Find where the given text appears and provide that cell's center as [x, y] coordinate. 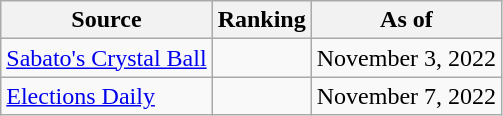
As of [406, 20]
November 7, 2022 [406, 96]
Ranking [262, 20]
November 3, 2022 [406, 58]
Sabato's Crystal Ball [106, 58]
Elections Daily [106, 96]
Source [106, 20]
